Detect which cell encompasses the target text, then output its [X, Y] center coordinate. 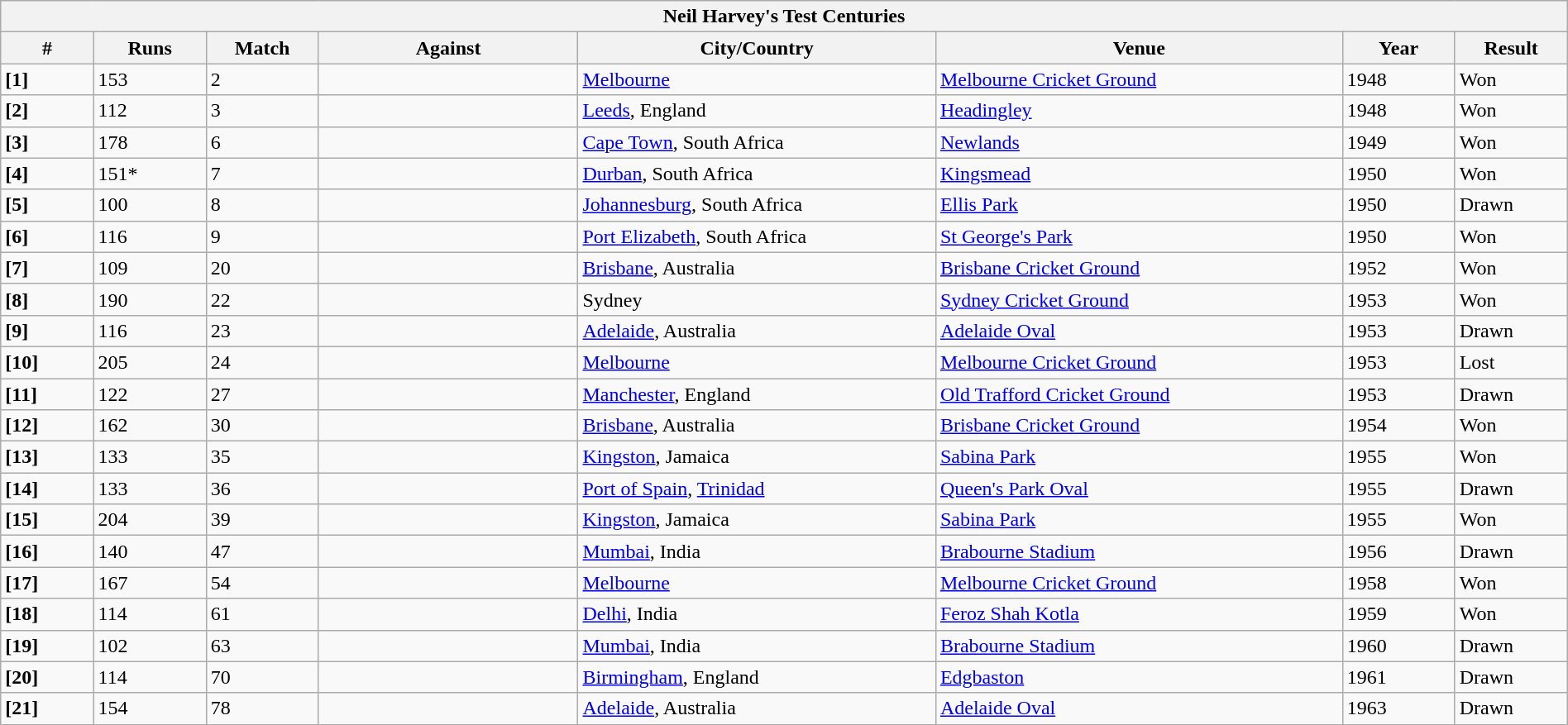
1960 [1398, 646]
35 [262, 457]
1952 [1398, 268]
70 [262, 677]
Match [262, 48]
[12] [47, 426]
22 [262, 299]
[19] [47, 646]
1956 [1398, 551]
205 [150, 362]
Neil Harvey's Test Centuries [784, 17]
Runs [150, 48]
6 [262, 142]
Port Elizabeth, South Africa [757, 236]
St George's Park [1139, 236]
Feroz Shah Kotla [1139, 614]
[10] [47, 362]
Manchester, England [757, 394]
Kingsmead [1139, 174]
Venue [1139, 48]
[11] [47, 394]
[7] [47, 268]
167 [150, 583]
Sydney [757, 299]
[5] [47, 205]
Newlands [1139, 142]
7 [262, 174]
153 [150, 79]
78 [262, 708]
154 [150, 708]
Edgbaston [1139, 677]
[8] [47, 299]
[2] [47, 111]
61 [262, 614]
36 [262, 489]
23 [262, 331]
122 [150, 394]
151* [150, 174]
Cape Town, South Africa [757, 142]
9 [262, 236]
140 [150, 551]
[4] [47, 174]
Lost [1511, 362]
2 [262, 79]
Port of Spain, Trinidad [757, 489]
1963 [1398, 708]
1959 [1398, 614]
[14] [47, 489]
204 [150, 520]
Durban, South Africa [757, 174]
30 [262, 426]
8 [262, 205]
1961 [1398, 677]
[16] [47, 551]
112 [150, 111]
1949 [1398, 142]
Old Trafford Cricket Ground [1139, 394]
178 [150, 142]
Sydney Cricket Ground [1139, 299]
[18] [47, 614]
102 [150, 646]
Birmingham, England [757, 677]
162 [150, 426]
Year [1398, 48]
[3] [47, 142]
[21] [47, 708]
1954 [1398, 426]
Against [448, 48]
City/Country [757, 48]
# [47, 48]
27 [262, 394]
[15] [47, 520]
Leeds, England [757, 111]
54 [262, 583]
[6] [47, 236]
63 [262, 646]
Queen's Park Oval [1139, 489]
Johannesburg, South Africa [757, 205]
3 [262, 111]
[17] [47, 583]
109 [150, 268]
190 [150, 299]
Ellis Park [1139, 205]
[13] [47, 457]
Headingley [1139, 111]
Delhi, India [757, 614]
[9] [47, 331]
[20] [47, 677]
100 [150, 205]
20 [262, 268]
[1] [47, 79]
Result [1511, 48]
39 [262, 520]
24 [262, 362]
1958 [1398, 583]
47 [262, 551]
